Search for the cell housing the specified text and yield its (X, Y) center coordinate. 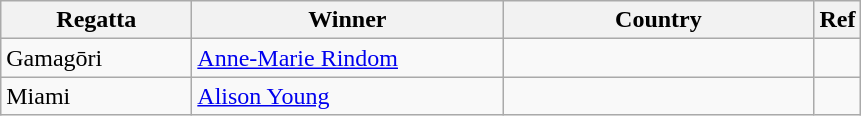
Gamagōri (96, 58)
Miami (96, 96)
Ref (838, 20)
Anne-Marie Rindom (348, 58)
Regatta (96, 20)
Winner (348, 20)
Alison Young (348, 96)
Country (658, 20)
